For the text-containing cell, return its midpoint in (X, Y) coordinate format. 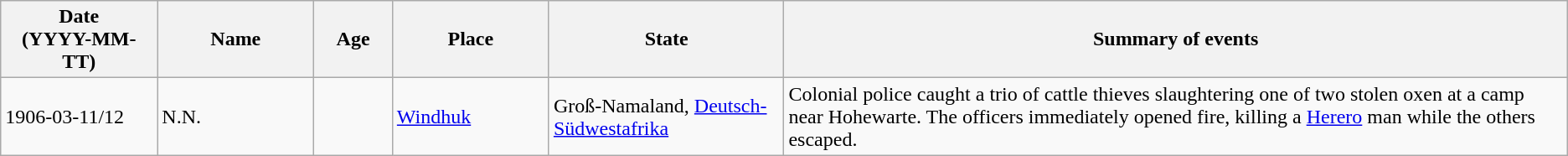
State (667, 39)
Date(YYYY-MM-TT) (79, 39)
Groß-Namaland, Deutsch-Südwestafrika (667, 117)
N.N. (236, 117)
Summary of events (1176, 39)
Name (236, 39)
1906-03-11/12 (79, 117)
Place (471, 39)
Age (353, 39)
Windhuk (471, 117)
